Return the (X, Y) coordinate for the center point of the cell that contains the specified text.  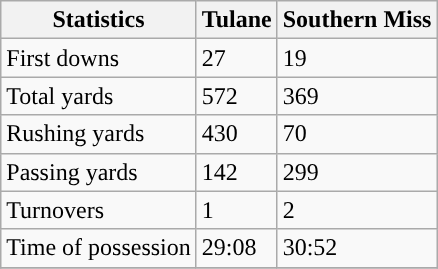
299 (357, 172)
1 (236, 210)
29:08 (236, 248)
Total yards (99, 96)
Time of possession (99, 248)
19 (357, 58)
142 (236, 172)
27 (236, 58)
Passing yards (99, 172)
430 (236, 134)
Rushing yards (99, 134)
30:52 (357, 248)
Statistics (99, 20)
2 (357, 210)
572 (236, 96)
369 (357, 96)
First downs (99, 58)
Tulane (236, 20)
70 (357, 134)
Southern Miss (357, 20)
Turnovers (99, 210)
